Capture the cell that displays the provided text and extract its (X, Y) central coordinate. 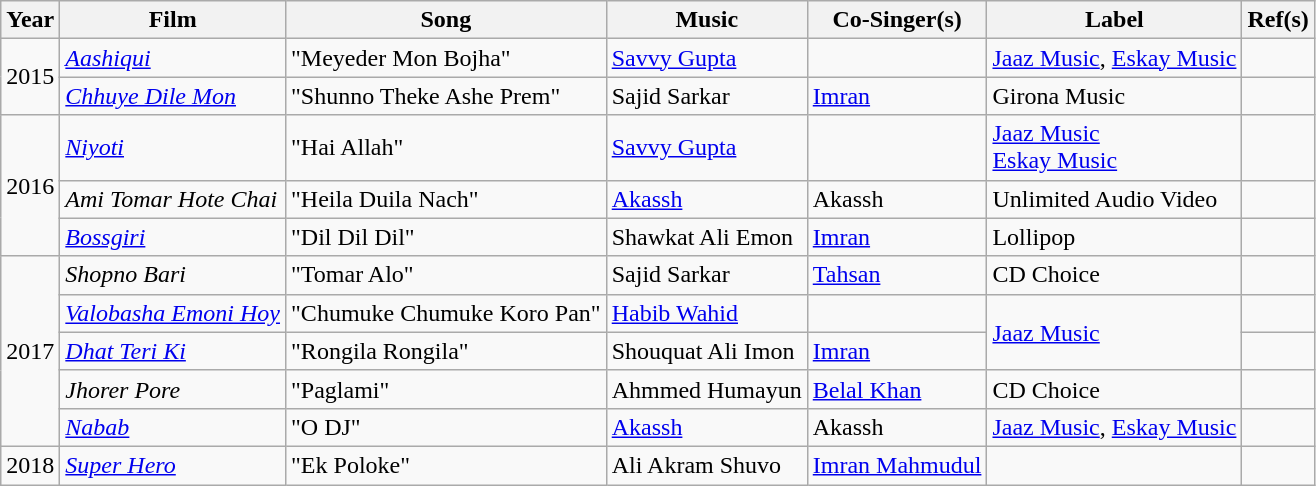
2017 (30, 351)
2015 (30, 77)
Valobasha Emoni Hoy (173, 313)
"Chumuke Chumuke Koro Pan" (446, 313)
Co-Singer(s) (897, 20)
2016 (30, 186)
Shawkat Ali Emon (706, 237)
Jhorer Pore (173, 389)
"O DJ" (446, 427)
Music (706, 20)
"Dil Dil Dil" (446, 237)
"Rongila Rongila" (446, 351)
Imran Mahmudul (897, 465)
Jaaz Music (1114, 332)
Belal Khan (897, 389)
Niyoti (173, 148)
Unlimited Audio Video (1114, 199)
Lollipop (1114, 237)
Year (30, 20)
Super Hero (173, 465)
Film (173, 20)
"Shunno Theke Ashe Prem" (446, 96)
"Paglami" (446, 389)
Label (1114, 20)
"Heila Duila Nach" (446, 199)
Ami Tomar Hote Chai (173, 199)
Girona Music (1114, 96)
Ahmmed Humayun (706, 389)
Ali Akram Shuvo (706, 465)
Tahsan (897, 275)
Shopno Bari (173, 275)
2018 (30, 465)
Song (446, 20)
Chhuye Dile Mon (173, 96)
"Meyeder Mon Bojha" (446, 58)
Dhat Teri Ki (173, 351)
Jaaz MusicEskay Music (1114, 148)
Shouquat Ali Imon (706, 351)
Bossgiri (173, 237)
Habib Wahid (706, 313)
Aashiqui (173, 58)
"Hai Allah" (446, 148)
Nabab (173, 427)
"Tomar Alo" (446, 275)
Ref(s) (1278, 20)
"Ek Poloke" (446, 465)
